Search for the cell housing the specified text and yield its [x, y] center coordinate. 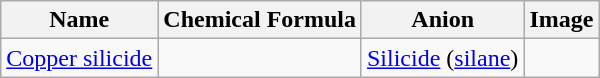
Name [80, 20]
Copper silicide [80, 58]
Silicide (silane) [442, 58]
Anion [442, 20]
Image [562, 20]
Chemical Formula [260, 20]
